Pinpoint the cell where the given text exists, returning its [X, Y] midpoint coordinate. 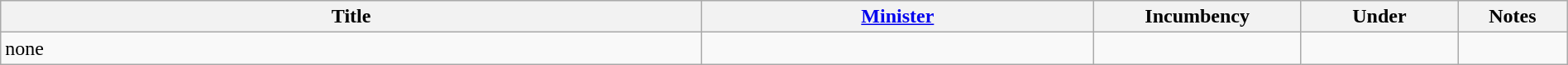
Minister [898, 17]
none [351, 48]
Under [1379, 17]
Title [351, 17]
Incumbency [1198, 17]
Notes [1513, 17]
